Identify which cell holds the provided text, then report its (X, Y) central coordinate. 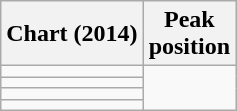
Chart (2014) (72, 34)
Peakposition (189, 34)
